Determine the (X, Y) coordinate at the center of the cell enclosing the given text.  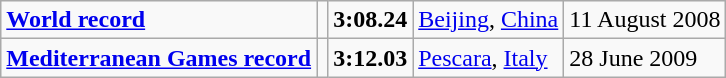
3:08.24 (370, 20)
11 August 2008 (645, 20)
Beijing, China (488, 20)
World record (159, 20)
28 June 2009 (645, 58)
3:12.03 (370, 58)
Mediterranean Games record (159, 58)
Pescara, Italy (488, 58)
